Determine the [x, y] coordinate at the center of the cell enclosing the given text.  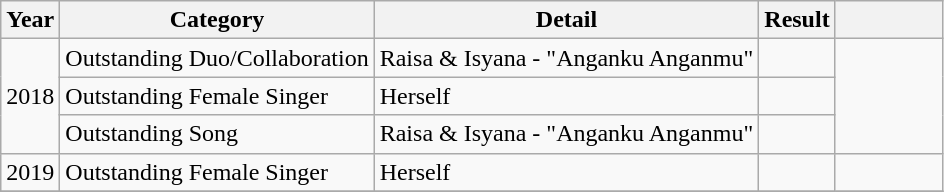
Outstanding Duo/Collaboration [217, 58]
2019 [30, 172]
2018 [30, 96]
Category [217, 20]
Outstanding Song [217, 134]
Detail [566, 20]
Year [30, 20]
Result [797, 20]
